Capture the cell that displays the provided text and extract its (x, y) central coordinate. 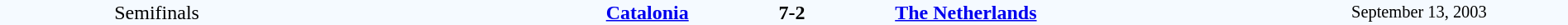
Catalonia (501, 12)
7-2 (791, 12)
Semifinals (157, 12)
The Netherlands (1082, 12)
September 13, 2003 (1419, 12)
